Determine the (x, y) coordinate at the center of the cell enclosing the given text.  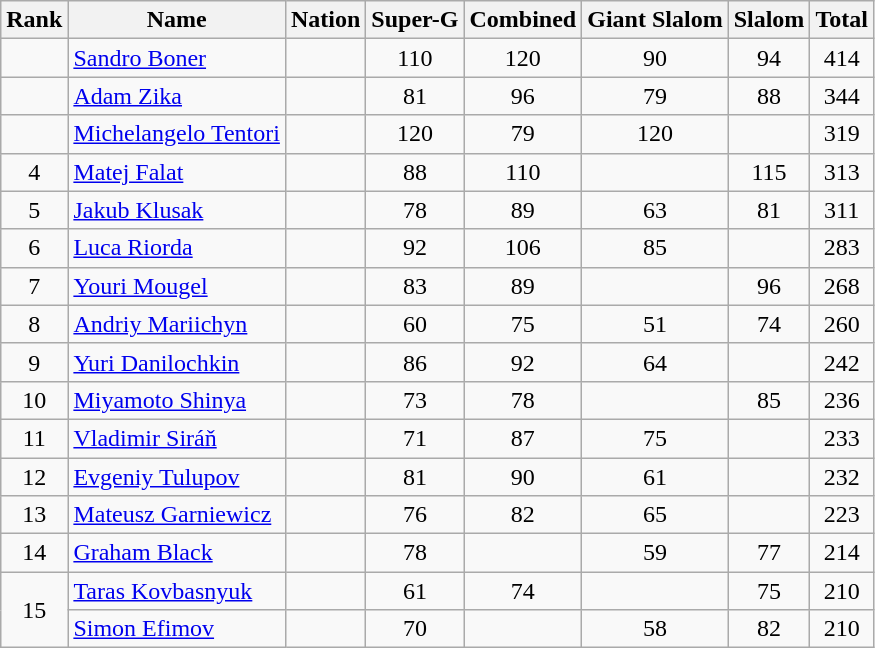
313 (842, 172)
Youri Mougel (177, 286)
Slalom (769, 20)
9 (34, 362)
344 (842, 96)
242 (842, 362)
11 (34, 438)
83 (415, 286)
87 (523, 438)
115 (769, 172)
14 (34, 553)
71 (415, 438)
7 (34, 286)
223 (842, 515)
Graham Black (177, 553)
Matej Falat (177, 172)
63 (655, 210)
Luca Riorda (177, 248)
Simon Efimov (177, 629)
Evgeniy Tulupov (177, 477)
10 (34, 400)
6 (34, 248)
Name (177, 20)
214 (842, 553)
58 (655, 629)
94 (769, 58)
Total (842, 20)
51 (655, 324)
13 (34, 515)
232 (842, 477)
76 (415, 515)
4 (34, 172)
65 (655, 515)
Giant Slalom (655, 20)
86 (415, 362)
283 (842, 248)
Nation (325, 20)
Sandro Boner (177, 58)
Jakub Klusak (177, 210)
Combined (523, 20)
Super-G (415, 20)
Taras Kovbasnyuk (177, 591)
77 (769, 553)
73 (415, 400)
Andriy Mariichyn (177, 324)
Yuri Danilochkin (177, 362)
15 (34, 610)
414 (842, 58)
106 (523, 248)
70 (415, 629)
Miyamoto Shinya (177, 400)
12 (34, 477)
268 (842, 286)
Mateusz Garniewicz (177, 515)
8 (34, 324)
236 (842, 400)
Rank (34, 20)
59 (655, 553)
319 (842, 134)
Vladimir Siráň (177, 438)
5 (34, 210)
Adam Zika (177, 96)
311 (842, 210)
233 (842, 438)
Michelangelo Tentori (177, 134)
60 (415, 324)
260 (842, 324)
64 (655, 362)
